Determine the [X, Y] coordinate at the center of the cell enclosing the given text.  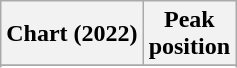
Chart (2022) [72, 34]
Peakposition [189, 34]
